Capture the cell that displays the provided text and extract its (x, y) central coordinate. 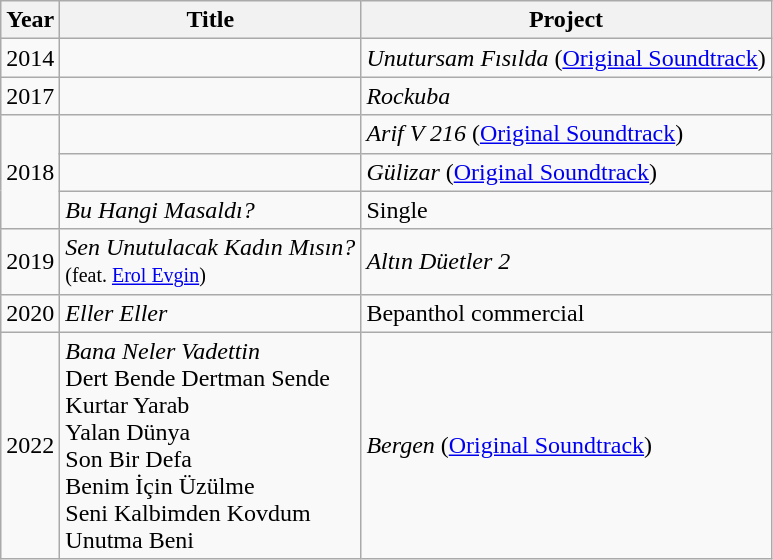
2022 (30, 446)
Title (210, 20)
Unutursam Fısılda (Original Soundtrack) (566, 58)
Sen Unutulacak Kadın Mısın?(feat. Erol Evgin) (210, 262)
Rockuba (566, 96)
Bana Neler VadettinDert Bende Dertman SendeKurtar YarabYalan DünyaSon Bir DefaBenim İçin ÜzülmeSeni Kalbimden KovdumUnutma Beni (210, 446)
Bepanthol commercial (566, 313)
2017 (30, 96)
Arif V 216 (Original Soundtrack) (566, 134)
2014 (30, 58)
Eller Eller (210, 313)
Year (30, 20)
Single (566, 210)
Gülizar (Original Soundtrack) (566, 172)
2019 (30, 262)
Bu Hangi Masaldı? (210, 210)
Altın Düetler 2 (566, 262)
2020 (30, 313)
2018 (30, 172)
Bergen (Original Soundtrack) (566, 446)
Project (566, 20)
